Return [x, y] of the center of cell containing provided text 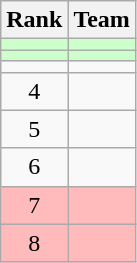
8 [34, 243]
Team [102, 20]
Rank [34, 20]
4 [34, 91]
5 [34, 129]
7 [34, 205]
6 [34, 167]
